Extract the [x, y] coordinate from the center of the cell holding the provided text.  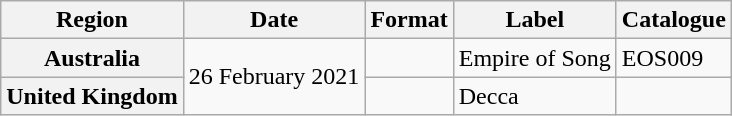
Format [409, 20]
United Kingdom [92, 96]
Australia [92, 58]
Decca [534, 96]
Label [534, 20]
Date [274, 20]
Catalogue [674, 20]
Empire of Song [534, 58]
26 February 2021 [274, 77]
Region [92, 20]
EOS009 [674, 58]
